Scan for the cell matching the given text and deliver its (x, y) coordinate at center. 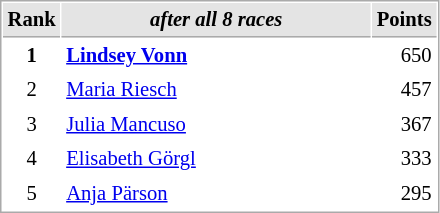
4 (32, 158)
Anja Pärson (216, 194)
333 (404, 158)
1 (32, 56)
295 (404, 194)
3 (32, 124)
367 (404, 124)
Elisabeth Görgl (216, 158)
Lindsey Vonn (216, 56)
after all 8 races (216, 20)
Julia Mancuso (216, 124)
2 (32, 90)
Maria Riesch (216, 90)
5 (32, 194)
Rank (32, 20)
457 (404, 90)
Points (404, 20)
650 (404, 56)
